Return the (X, Y) coordinate for the center point of the cell that contains the specified text.  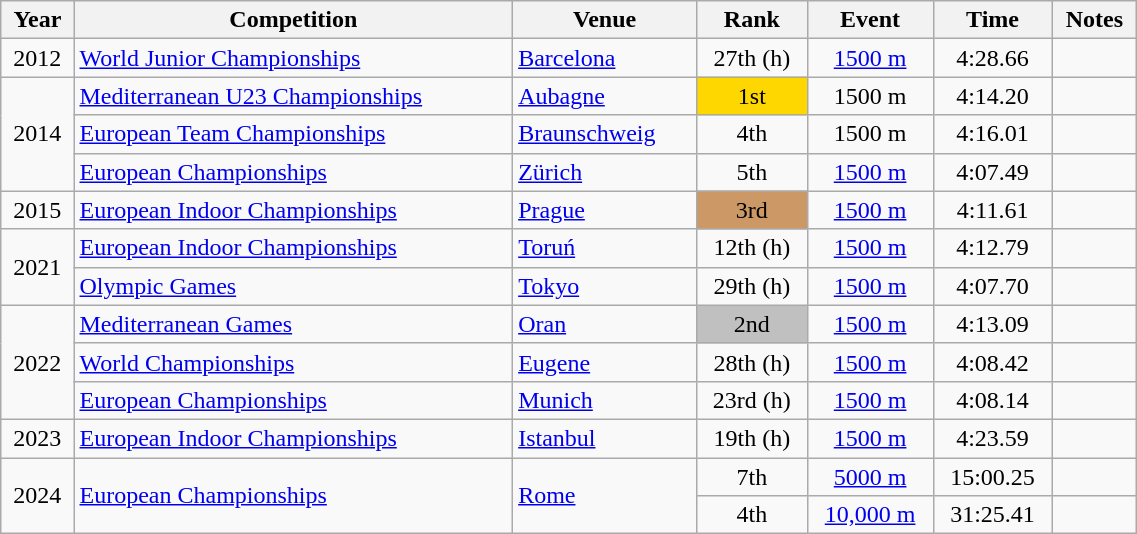
5000 m (870, 477)
1st (752, 96)
Oran (605, 324)
7th (752, 477)
Venue (605, 20)
4:16.01 (992, 134)
4:14.20 (992, 96)
Eugene (605, 362)
Event (870, 20)
2nd (752, 324)
Time (992, 20)
10,000 m (870, 515)
Mediterranean Games (294, 324)
Notes (1094, 20)
4:07.49 (992, 172)
4:08.42 (992, 362)
Competition (294, 20)
4:11.61 (992, 210)
4:23.59 (992, 438)
3rd (752, 210)
2014 (38, 134)
2015 (38, 210)
Toruń (605, 248)
5th (752, 172)
4:13.09 (992, 324)
2012 (38, 58)
12th (h) (752, 248)
Rank (752, 20)
4:28.66 (992, 58)
19th (h) (752, 438)
Barcelona (605, 58)
Rome (605, 496)
World Championships (294, 362)
European Team Championships (294, 134)
2022 (38, 362)
4:12.79 (992, 248)
Tokyo (605, 286)
Istanbul (605, 438)
Munich (605, 400)
23rd (h) (752, 400)
4:07.70 (992, 286)
Mediterranean U23 Championships (294, 96)
Olympic Games (294, 286)
2021 (38, 267)
28th (h) (752, 362)
Prague (605, 210)
Year (38, 20)
27th (h) (752, 58)
Zürich (605, 172)
World Junior Championships (294, 58)
29th (h) (752, 286)
2024 (38, 496)
Aubagne (605, 96)
31:25.41 (992, 515)
Braunschweig (605, 134)
2023 (38, 438)
15:00.25 (992, 477)
4:08.14 (992, 400)
